For the text-containing cell, return its midpoint in [x, y] coordinate format. 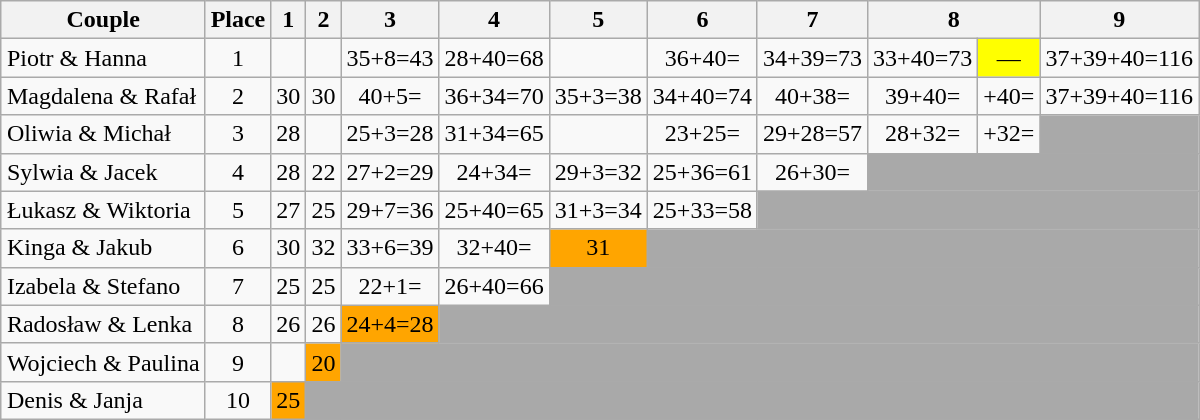
24+4=28 [390, 324]
31 [598, 248]
40+5= [390, 96]
+40= [1009, 96]
29+28=57 [812, 134]
— [1009, 58]
39+40= [923, 96]
34+39=73 [812, 58]
20 [324, 362]
+32= [1009, 134]
Wojciech & Paulina [103, 362]
Kinga & Jakub [103, 248]
Couple [103, 20]
Oliwia & Michał [103, 134]
32 [324, 248]
28+32= [923, 134]
27 [288, 210]
33+40=73 [923, 58]
Place [238, 20]
40+38= [812, 96]
Sylwia & Jacek [103, 172]
26+40=66 [494, 286]
31+34=65 [494, 134]
Radosław & Lenka [103, 324]
22+1= [390, 286]
31+3=34 [598, 210]
Denis & Janja [103, 400]
25+36=61 [702, 172]
22 [324, 172]
Łukasz & Wiktoria [103, 210]
29+7=36 [390, 210]
26+30= [812, 172]
27+2=29 [390, 172]
32+40= [494, 248]
23+25= [702, 134]
36+34=70 [494, 96]
25+3=28 [390, 134]
25+33=58 [702, 210]
34+40=74 [702, 96]
10 [238, 400]
25+40=65 [494, 210]
29+3=32 [598, 172]
28+40=68 [494, 58]
35+8=43 [390, 58]
35+3=38 [598, 96]
33+6=39 [390, 248]
Piotr & Hanna [103, 58]
24+34= [494, 172]
Izabela & Stefano [103, 286]
Magdalena & Rafał [103, 96]
36+40= [702, 58]
